From the cell containing the given text, extract its center point as [X, Y] coordinate. 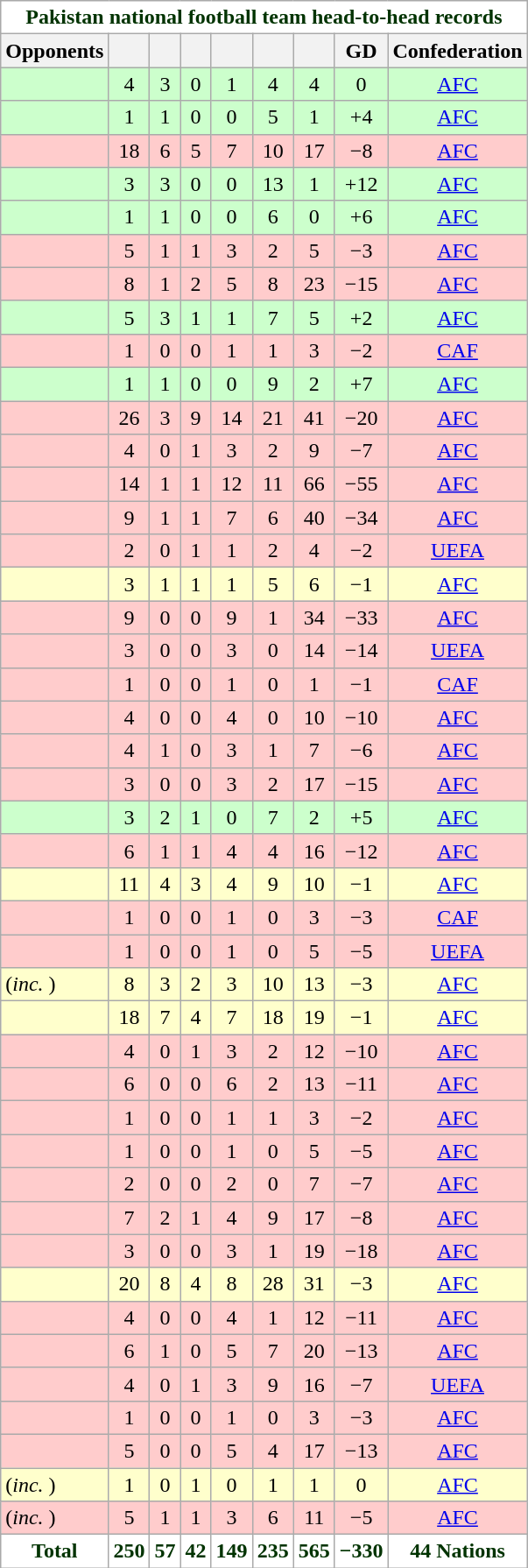
57 [165, 1551]
26 [130, 418]
+4 [361, 117]
−6 [361, 751]
40 [313, 518]
Pakistan national football team head-to-head records [264, 18]
−12 [361, 851]
41 [313, 418]
+2 [361, 317]
−33 [361, 618]
Opponents [54, 51]
−20 [361, 418]
31 [313, 1284]
66 [313, 484]
42 [196, 1551]
GD [361, 51]
−330 [361, 1551]
565 [313, 1551]
23 [313, 284]
44 Nations [457, 1551]
34 [313, 618]
−18 [361, 1251]
+12 [361, 184]
−34 [361, 518]
Total [54, 1551]
−55 [361, 484]
250 [130, 1551]
Confederation [457, 51]
+7 [361, 384]
−14 [361, 651]
235 [273, 1551]
149 [231, 1551]
28 [273, 1284]
+5 [361, 817]
21 [273, 418]
+6 [361, 217]
